Identify which cell holds the provided text, then report its (x, y) central coordinate. 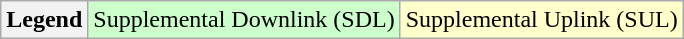
Supplemental Uplink (SUL) (542, 20)
Legend (44, 20)
Supplemental Downlink (SDL) (244, 20)
